Search for the cell housing the specified text and yield its [x, y] center coordinate. 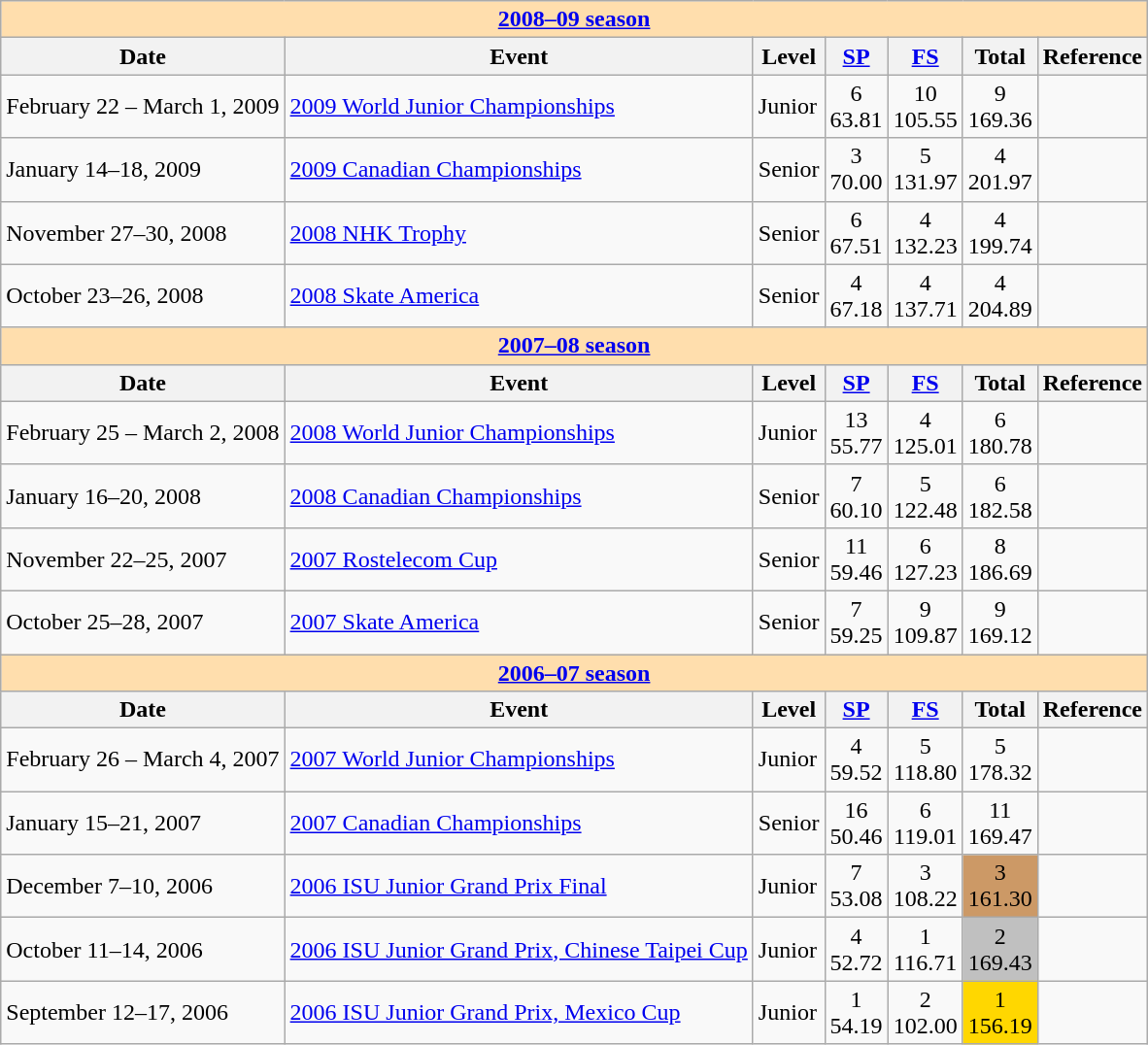
13 55.77 [857, 433]
9 169.36 [1000, 107]
4 125.01 [925, 433]
2007–08 season [575, 346]
2008 Canadian Championships [519, 495]
6 63.81 [857, 107]
2009 World Junior Championships [519, 107]
2007 World Junior Championships [519, 759]
2008 Skate America [519, 295]
5 131.97 [925, 169]
6 182.58 [1000, 495]
4 204.89 [1000, 295]
4 199.74 [1000, 233]
February 22 – March 1, 2009 [143, 107]
4 52.72 [857, 950]
2007 Rostelecom Cup [519, 559]
5 178.32 [1000, 759]
2006 ISU Junior Grand Prix, Chinese Taipei Cup [519, 950]
October 11–14, 2006 [143, 950]
9 169.12 [1000, 622]
7 53.08 [857, 886]
February 25 – March 2, 2008 [143, 433]
January 15–21, 2007 [143, 824]
7 60.10 [857, 495]
6 67.51 [857, 233]
October 25–28, 2007 [143, 622]
11 169.47 [1000, 824]
February 26 – March 4, 2007 [143, 759]
December 7–10, 2006 [143, 886]
2009 Canadian Championships [519, 169]
5 118.80 [925, 759]
September 12–17, 2006 [143, 1012]
2 169.43 [1000, 950]
2008 World Junior Championships [519, 433]
6 119.01 [925, 824]
6 180.78 [1000, 433]
2 102.00 [925, 1012]
November 27–30, 2008 [143, 233]
2006–07 season [575, 673]
10 105.55 [925, 107]
6 127.23 [925, 559]
2007 Skate America [519, 622]
3 108.22 [925, 886]
4 201.97 [1000, 169]
4 137.71 [925, 295]
4 67.18 [857, 295]
2006 ISU Junior Grand Prix, Mexico Cup [519, 1012]
8 186.69 [1000, 559]
January 14–18, 2009 [143, 169]
5 122.48 [925, 495]
4 132.23 [925, 233]
16 50.46 [857, 824]
January 16–20, 2008 [143, 495]
November 22–25, 2007 [143, 559]
1 116.71 [925, 950]
9 109.87 [925, 622]
2008 NHK Trophy [519, 233]
October 23–26, 2008 [143, 295]
11 59.46 [857, 559]
1 156.19 [1000, 1012]
2007 Canadian Championships [519, 824]
7 59.25 [857, 622]
3 70.00 [857, 169]
1 54.19 [857, 1012]
4 59.52 [857, 759]
2008–09 season [575, 19]
2006 ISU Junior Grand Prix Final [519, 886]
3 161.30 [1000, 886]
